Capture the cell that displays the provided text and extract its [X, Y] central coordinate. 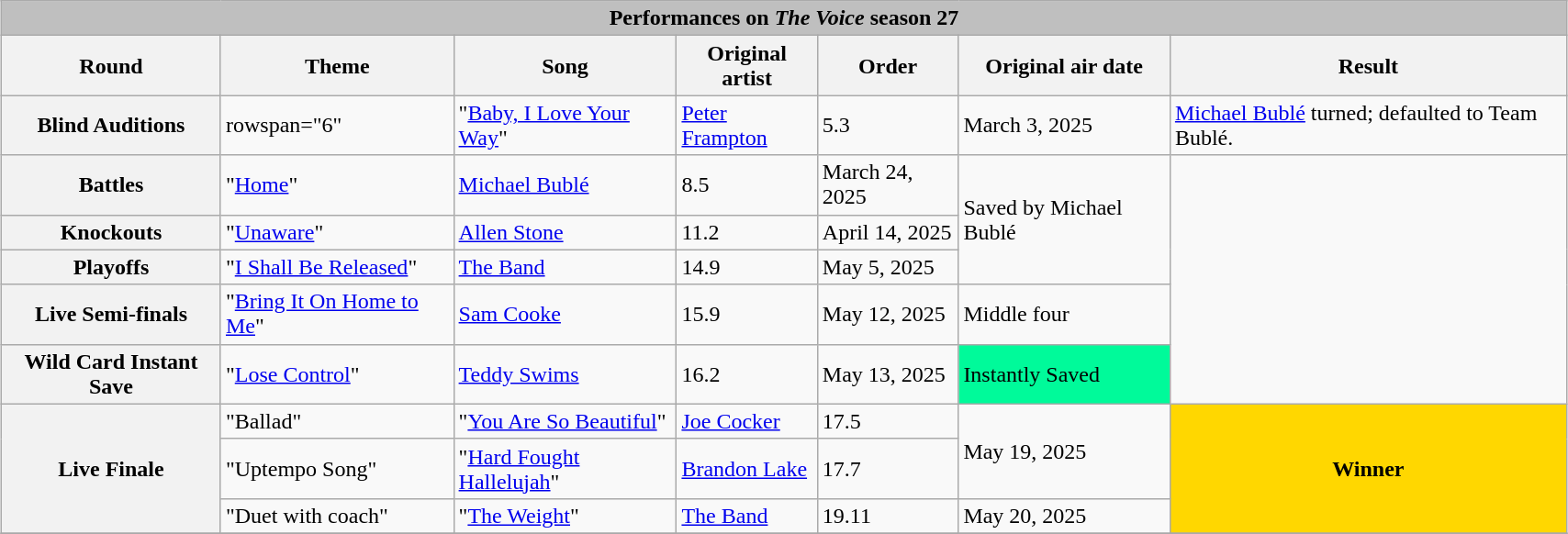
Middle four [1065, 314]
"Uptempo Song" [337, 468]
Song [566, 66]
Saved by Michael Bublé [1065, 220]
"Home" [337, 185]
5.3 [888, 125]
17.5 [888, 421]
Live Semi-finals [112, 314]
Wild Card Instant Save [112, 374]
8.5 [747, 185]
"Duet with coach" [337, 516]
Round [112, 66]
March 3, 2025 [1065, 125]
Result [1368, 66]
Brandon Lake [747, 468]
April 14, 2025 [888, 232]
"Hard Fought Hallelujah" [566, 468]
May 20, 2025 [1065, 516]
"Bring It On Home to Me" [337, 314]
Playoffs [112, 267]
Battles [112, 185]
Allen Stone [566, 232]
"You Are So Beautiful" [566, 421]
16.2 [747, 374]
"The Weight" [566, 516]
May 19, 2025 [1065, 451]
Joe Cocker [747, 421]
15.9 [747, 314]
Knockouts [112, 232]
Michael Bublé turned; defaulted to Team Bublé. [1368, 125]
19.11 [888, 516]
Blind Auditions [112, 125]
Original air date [1065, 66]
Live Finale [112, 468]
Michael Bublé [566, 185]
Order [888, 66]
Teddy Swims [566, 374]
May 13, 2025 [888, 374]
Sam Cooke [566, 314]
Original artist [747, 66]
Performances on The Voice season 27 [784, 18]
"Lose Control" [337, 374]
May 5, 2025 [888, 267]
"Baby, I Love Your Way" [566, 125]
Theme [337, 66]
"I Shall Be Released" [337, 267]
11.2 [747, 232]
Winner [1368, 468]
"Unaware" [337, 232]
Peter Frampton [747, 125]
March 24, 2025 [888, 185]
May 12, 2025 [888, 314]
Instantly Saved [1065, 374]
17.7 [888, 468]
"Ballad" [337, 421]
14.9 [747, 267]
rowspan="6" [337, 125]
